From the cell containing the given text, extract its center point as (X, Y) coordinate. 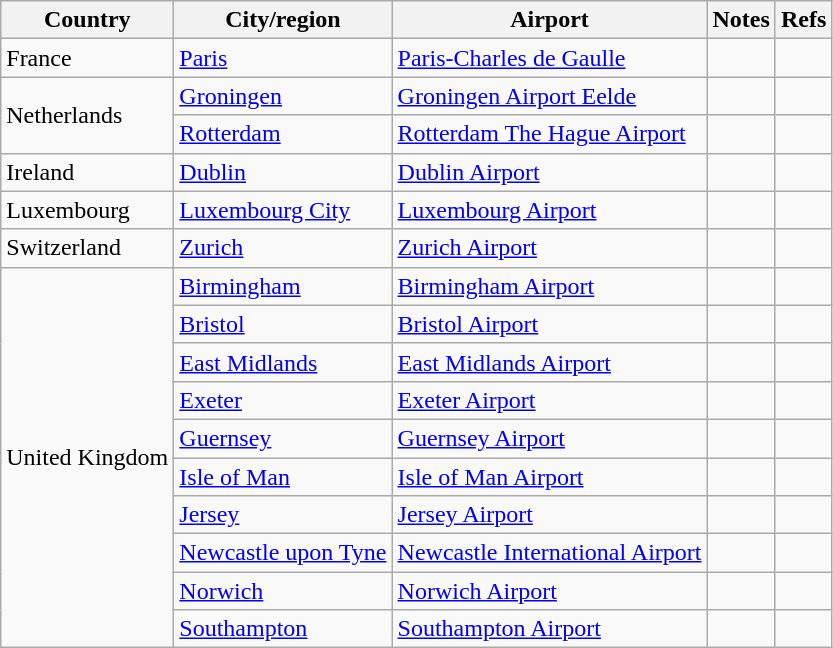
Isle of Man (283, 477)
Notes (741, 20)
Rotterdam The Hague Airport (550, 134)
Isle of Man Airport (550, 477)
Exeter Airport (550, 400)
Jersey Airport (550, 515)
France (88, 58)
Airport (550, 20)
East Midlands Airport (550, 362)
Southampton Airport (550, 629)
Norwich (283, 591)
Luxembourg (88, 210)
Guernsey (283, 438)
Country (88, 20)
Bristol (283, 324)
Southampton (283, 629)
City/region (283, 20)
Groningen (283, 96)
Rotterdam (283, 134)
Dublin (283, 172)
Luxembourg Airport (550, 210)
Norwich Airport (550, 591)
Paris (283, 58)
East Midlands (283, 362)
Birmingham Airport (550, 286)
Paris-Charles de Gaulle (550, 58)
Birmingham (283, 286)
Guernsey Airport (550, 438)
Jersey (283, 515)
Netherlands (88, 115)
Zurich (283, 248)
Switzerland (88, 248)
United Kingdom (88, 458)
Zurich Airport (550, 248)
Newcastle International Airport (550, 553)
Exeter (283, 400)
Bristol Airport (550, 324)
Dublin Airport (550, 172)
Ireland (88, 172)
Luxembourg City (283, 210)
Refs (803, 20)
Newcastle upon Tyne (283, 553)
Groningen Airport Eelde (550, 96)
